Provide the [X, Y] coordinate of the cell's center where the given text is located.  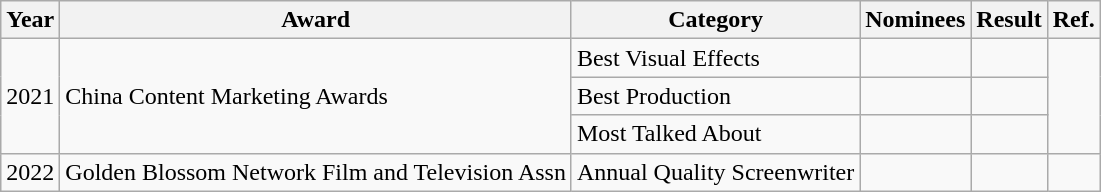
Golden Blossom Network Film and Television Assn [316, 172]
2021 [30, 96]
Best Visual Effects [715, 58]
Result [1009, 20]
Category [715, 20]
Year [30, 20]
Most Talked About [715, 134]
2022 [30, 172]
Award [316, 20]
Nominees [916, 20]
Best Production [715, 96]
Ref. [1074, 20]
China Content Marketing Awards [316, 96]
Annual Quality Screenwriter [715, 172]
